Return [X, Y] of the center of cell containing provided text 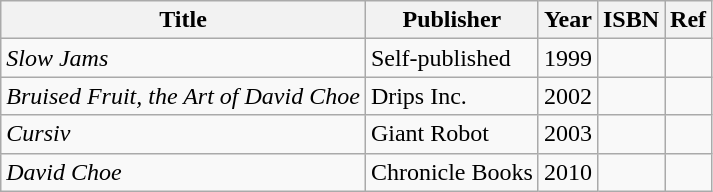
2002 [568, 96]
Cursiv [184, 134]
ISBN [630, 20]
Publisher [452, 20]
Self-published [452, 58]
Title [184, 20]
Drips Inc. [452, 96]
Giant Robot [452, 134]
2010 [568, 172]
1999 [568, 58]
2003 [568, 134]
Year [568, 20]
Chronicle Books [452, 172]
Bruised Fruit, the Art of David Choe [184, 96]
Ref [688, 20]
David Choe [184, 172]
Slow Jams [184, 58]
